Return (X, Y) of the center of cell containing provided text 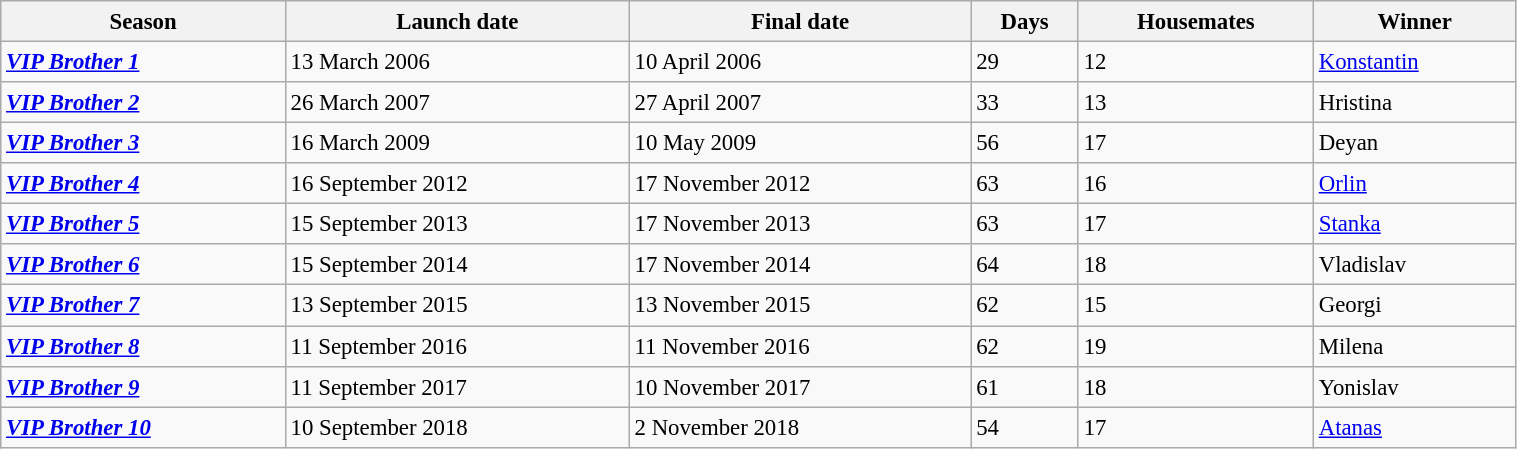
33 (1025, 102)
Final date (800, 22)
15 September 2014 (457, 264)
Orlin (1414, 184)
11 September 2017 (457, 386)
17 November 2014 (800, 264)
11 November 2016 (800, 346)
13 November 2015 (800, 306)
17 November 2012 (800, 184)
VIP Brother 5 (144, 224)
VIP Brother 7 (144, 306)
Georgi (1414, 306)
13 (1196, 102)
VIP Brother 9 (144, 386)
12 (1196, 62)
Yonislav (1414, 386)
Vladislav (1414, 264)
16 (1196, 184)
Stanka (1414, 224)
10 November 2017 (800, 386)
Days (1025, 22)
19 (1196, 346)
10 May 2009 (800, 144)
Konstantin (1414, 62)
Winner (1414, 22)
Deyan (1414, 144)
VIP Brother 3 (144, 144)
17 November 2013 (800, 224)
15 (1196, 306)
26 March 2007 (457, 102)
10 April 2006 (800, 62)
16 September 2012 (457, 184)
VIP Brother 1 (144, 62)
2 November 2018 (800, 428)
54 (1025, 428)
VIP Brother 2 (144, 102)
11 September 2016 (457, 346)
16 March 2009 (457, 144)
56 (1025, 144)
64 (1025, 264)
Atanas (1414, 428)
Launch date (457, 22)
Milena (1414, 346)
27 April 2007 (800, 102)
10 September 2018 (457, 428)
29 (1025, 62)
Hristina (1414, 102)
15 September 2013 (457, 224)
VIP Brother 10 (144, 428)
Season (144, 22)
13 March 2006 (457, 62)
13 September 2015 (457, 306)
61 (1025, 386)
Housemates (1196, 22)
VIP Brother 8 (144, 346)
VIP Brother 4 (144, 184)
VIP Brother 6 (144, 264)
